Locate the cell with the specified text and output its (X, Y) center coordinate. 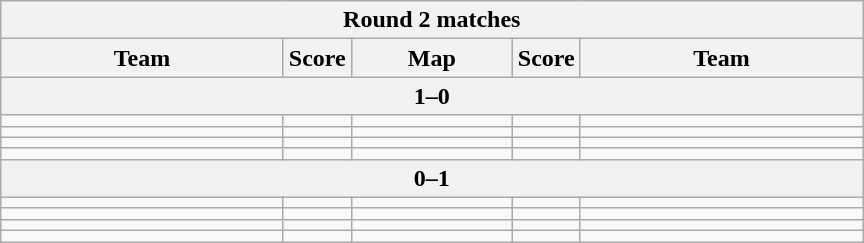
1–0 (432, 96)
Map (432, 58)
0–1 (432, 178)
Round 2 matches (432, 20)
